Pinpoint the cell where the given text exists, returning its (X, Y) midpoint coordinate. 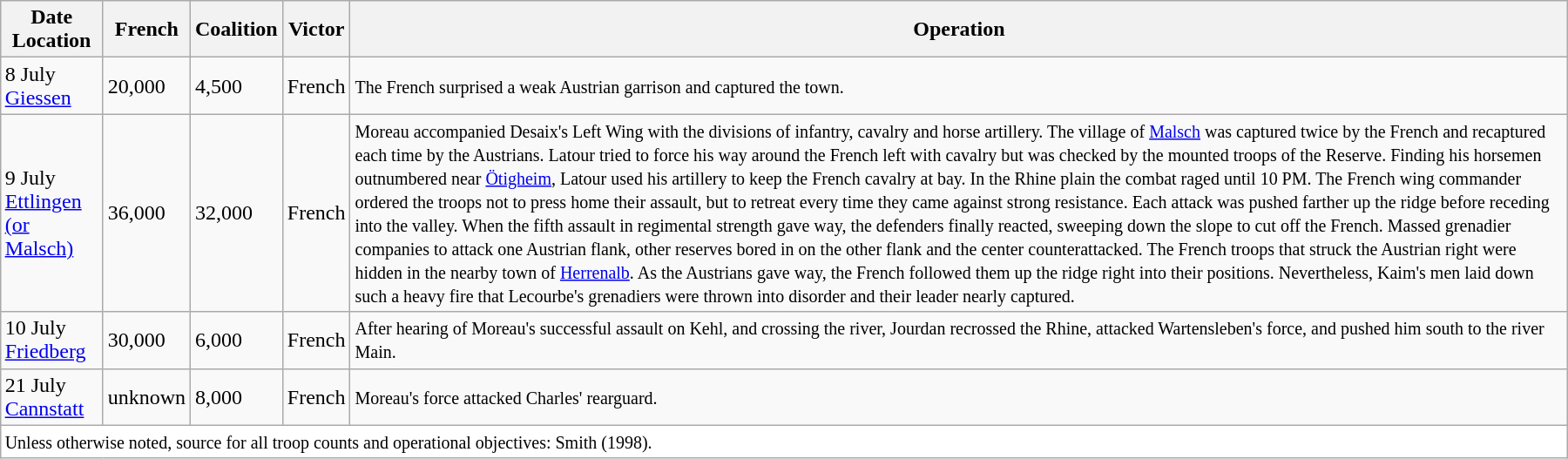
4,500 (237, 85)
unknown (146, 397)
9 July Ettlingen (or Malsch) (51, 213)
Victor (316, 30)
36,000 (146, 213)
8,000 (237, 397)
10 July Friedberg (51, 340)
6,000 (237, 340)
8 July Giessen (51, 85)
The French surprised a weak Austrian garrison and captured the town. (959, 85)
20,000 (146, 85)
Moreau's force attacked Charles' rearguard. (959, 397)
Unless otherwise noted, source for all troop counts and operational objectives: Smith (1998). (784, 442)
32,000 (237, 213)
30,000 (146, 340)
21 July Cannstatt (51, 397)
Date Location (51, 30)
Operation (959, 30)
Coalition (237, 30)
